For the text-containing cell, return its midpoint in [X, Y] coordinate format. 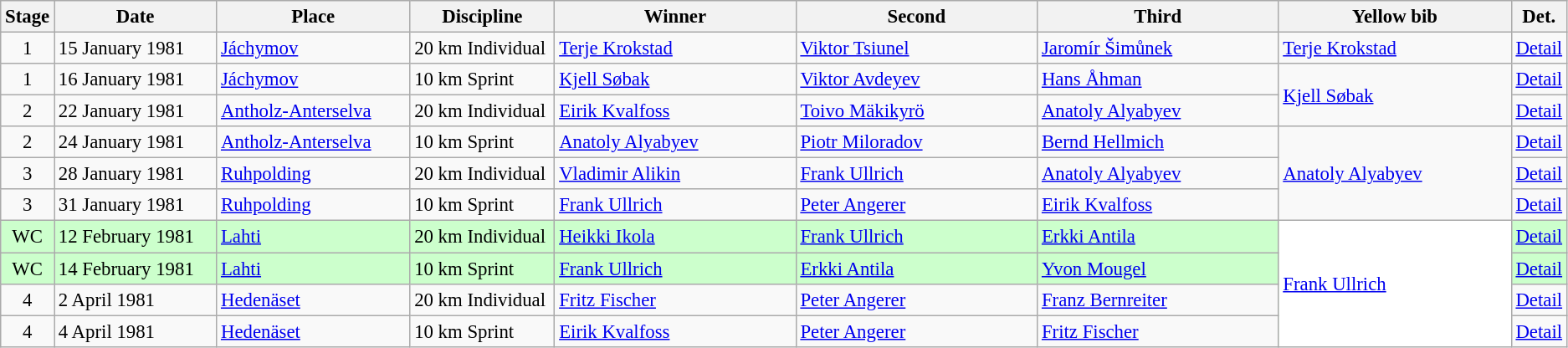
Place [313, 17]
Franz Bernreiter [1158, 299]
24 January 1981 [135, 142]
Yvon Mougel [1158, 269]
Piotr Miloradov [917, 142]
Third [1158, 17]
Stage [28, 17]
Vladimir Alikin [675, 174]
Discipline [482, 17]
Bernd Hellmich [1158, 142]
Yellow bib [1395, 17]
Jaromír Šimůnek [1158, 49]
Date [135, 17]
31 January 1981 [135, 205]
15 January 1981 [135, 49]
14 February 1981 [135, 269]
22 January 1981 [135, 111]
Toivo Mäkikyrö [917, 111]
Viktor Avdeyev [917, 79]
Winner [675, 17]
Heikki Ikola [675, 237]
12 February 1981 [135, 237]
Second [917, 17]
28 January 1981 [135, 174]
Hans Åhman [1158, 79]
Det. [1539, 17]
16 January 1981 [135, 79]
2 April 1981 [135, 299]
4 April 1981 [135, 331]
Viktor Tsiunel [917, 49]
